Locate the cell with the specified text and output its [X, Y] center coordinate. 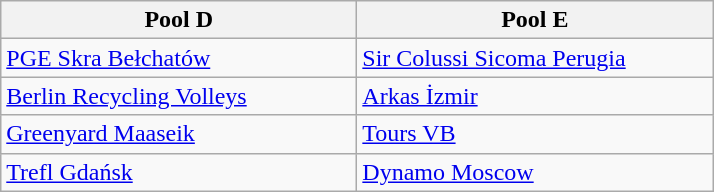
Tours VB [535, 134]
Sir Colussi Sicoma Perugia [535, 58]
Greenyard Maaseik [179, 134]
Pool E [535, 20]
Arkas İzmir [535, 96]
PGE Skra Bełchatów [179, 58]
Dynamo Moscow [535, 172]
Pool D [179, 20]
Trefl Gdańsk [179, 172]
Berlin Recycling Volleys [179, 96]
